Find where the given text appears and provide that cell's center as (X, Y) coordinate. 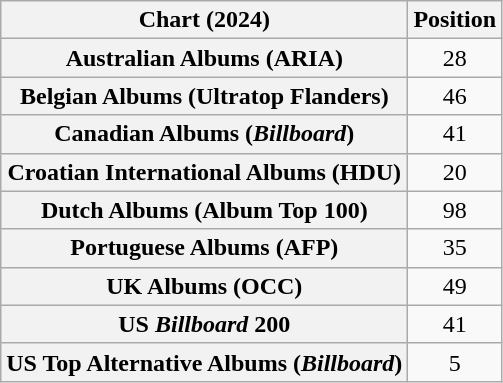
Belgian Albums (Ultratop Flanders) (204, 96)
US Billboard 200 (204, 324)
US Top Alternative Albums (Billboard) (204, 362)
35 (455, 248)
98 (455, 210)
Chart (2024) (204, 20)
Portuguese Albums (AFP) (204, 248)
28 (455, 58)
20 (455, 172)
46 (455, 96)
Australian Albums (ARIA) (204, 58)
Dutch Albums (Album Top 100) (204, 210)
UK Albums (OCC) (204, 286)
Croatian International Albums (HDU) (204, 172)
Canadian Albums (Billboard) (204, 134)
5 (455, 362)
Position (455, 20)
49 (455, 286)
